Locate the cell with the specified text and output its [X, Y] center coordinate. 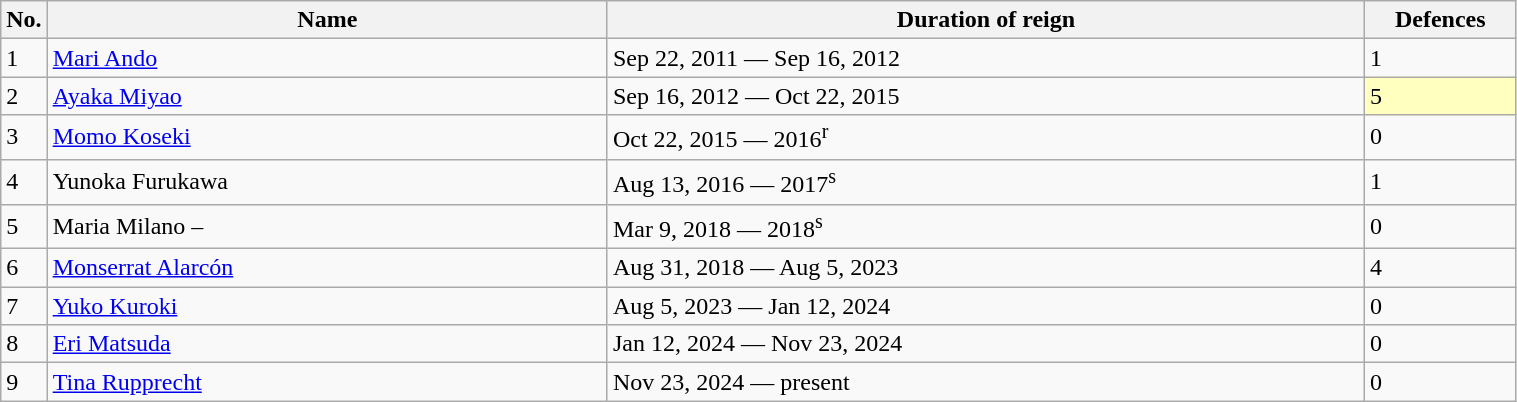
Mari Ando [327, 58]
Aug 5, 2023 — Jan 12, 2024 [986, 306]
Mar 9, 2018 — 2018s [986, 226]
Maria Milano – [327, 226]
2 [24, 96]
Yuko Kuroki [327, 306]
Sep 16, 2012 — Oct 22, 2015 [986, 96]
Oct 22, 2015 — 2016r [986, 138]
Ayaka Miyao [327, 96]
Monserrat Alarcón [327, 268]
Nov 23, 2024 — present [986, 382]
Aug 31, 2018 — Aug 5, 2023 [986, 268]
7 [24, 306]
Eri Matsuda [327, 344]
Defences [1441, 20]
9 [24, 382]
Tina Rupprecht [327, 382]
8 [24, 344]
Sep 22, 2011 — Sep 16, 2012 [986, 58]
6 [24, 268]
Aug 13, 2016 — 2017s [986, 182]
Duration of reign [986, 20]
Jan 12, 2024 — Nov 23, 2024 [986, 344]
No. [24, 20]
Yunoka Furukawa [327, 182]
Momo Koseki [327, 138]
3 [24, 138]
Name [327, 20]
